Provide the (x, y) coordinate of the cell's center where the given text is located.  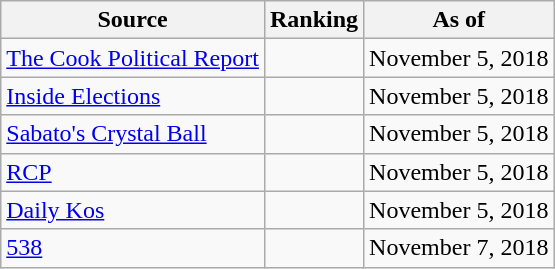
Source (133, 20)
Ranking (314, 20)
November 7, 2018 (459, 248)
Inside Elections (133, 96)
Sabato's Crystal Ball (133, 134)
The Cook Political Report (133, 58)
As of (459, 20)
538 (133, 248)
RCP (133, 172)
Daily Kos (133, 210)
